Determine the [X, Y] coordinate at the center of the cell enclosing the given text.  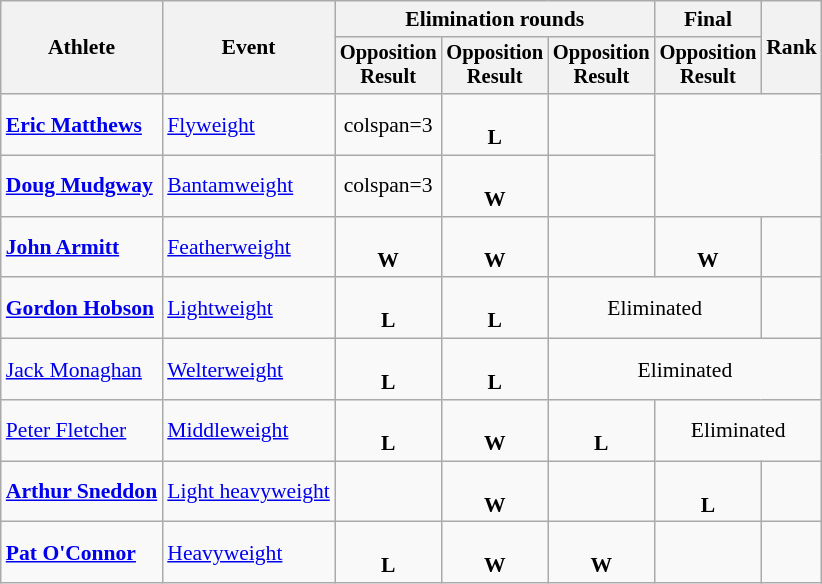
Arthur Sneddon [82, 492]
Final [708, 19]
Lightweight [248, 308]
Eric Matthews [82, 124]
Welterweight [248, 370]
Flyweight [248, 124]
Athlete [82, 48]
Light heavyweight [248, 492]
Bantamweight [248, 186]
Rank [792, 48]
John Armitt [82, 248]
Featherweight [248, 248]
Middleweight [248, 430]
Event [248, 48]
Doug Mudgway [82, 186]
Peter Fletcher [82, 430]
Jack Monaghan [82, 370]
Heavyweight [248, 552]
Pat O'Connor [82, 552]
Elimination rounds [495, 19]
Gordon Hobson [82, 308]
